Identify which cell holds the provided text, then report its (X, Y) central coordinate. 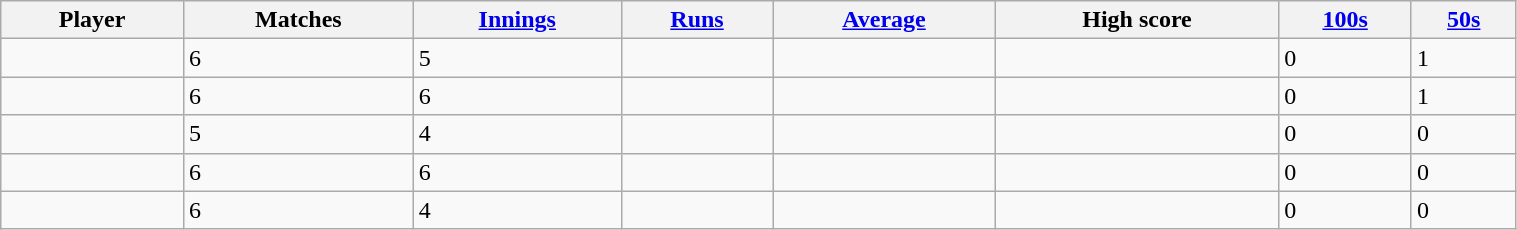
100s (1346, 20)
High score (1137, 20)
Runs (697, 20)
Matches (298, 20)
Average (884, 20)
Innings (517, 20)
Player (92, 20)
50s (1464, 20)
